Identify which cell holds the provided text, then report its [X, Y] central coordinate. 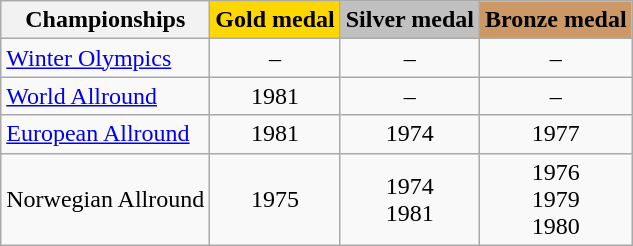
Bronze medal [556, 20]
1977 [556, 134]
Gold medal [275, 20]
Winter Olympics [106, 58]
1974 [410, 134]
1974 1981 [410, 199]
1976 1979 1980 [556, 199]
1975 [275, 199]
European Allround [106, 134]
Norwegian Allround [106, 199]
World Allround [106, 96]
Silver medal [410, 20]
Championships [106, 20]
